Determine the [X, Y] coordinate at the center of the cell enclosing the given text.  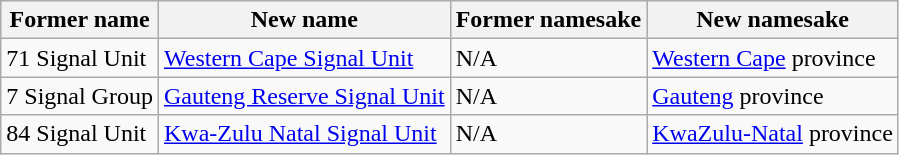
Gauteng province [773, 96]
New namesake [773, 20]
Former name [80, 20]
Gauteng Reserve Signal Unit [304, 96]
New name [304, 20]
Former namesake [548, 20]
Western Cape Signal Unit [304, 58]
7 Signal Group [80, 96]
KwaZulu-Natal province [773, 134]
84 Signal Unit [80, 134]
71 Signal Unit [80, 58]
Kwa-Zulu Natal Signal Unit [304, 134]
Western Cape province [773, 58]
